From the cell containing the given text, extract its center point as (X, Y) coordinate. 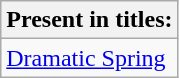
Present in titles: (90, 20)
Dramatic Spring (90, 58)
